Find where the given text appears and provide that cell's center as [X, Y] coordinate. 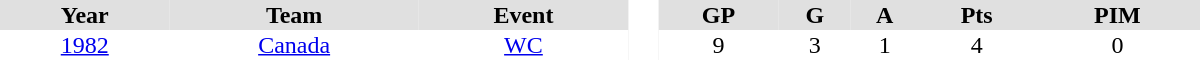
3 [815, 45]
4 [976, 45]
1982 [85, 45]
WC [524, 45]
GP [718, 15]
Canada [294, 45]
0 [1118, 45]
Pts [976, 15]
Year [85, 15]
1 [885, 45]
9 [718, 45]
G [815, 15]
Team [294, 15]
Event [524, 15]
A [885, 15]
PIM [1118, 15]
